Find where the given text appears and provide that cell's center as [X, Y] coordinate. 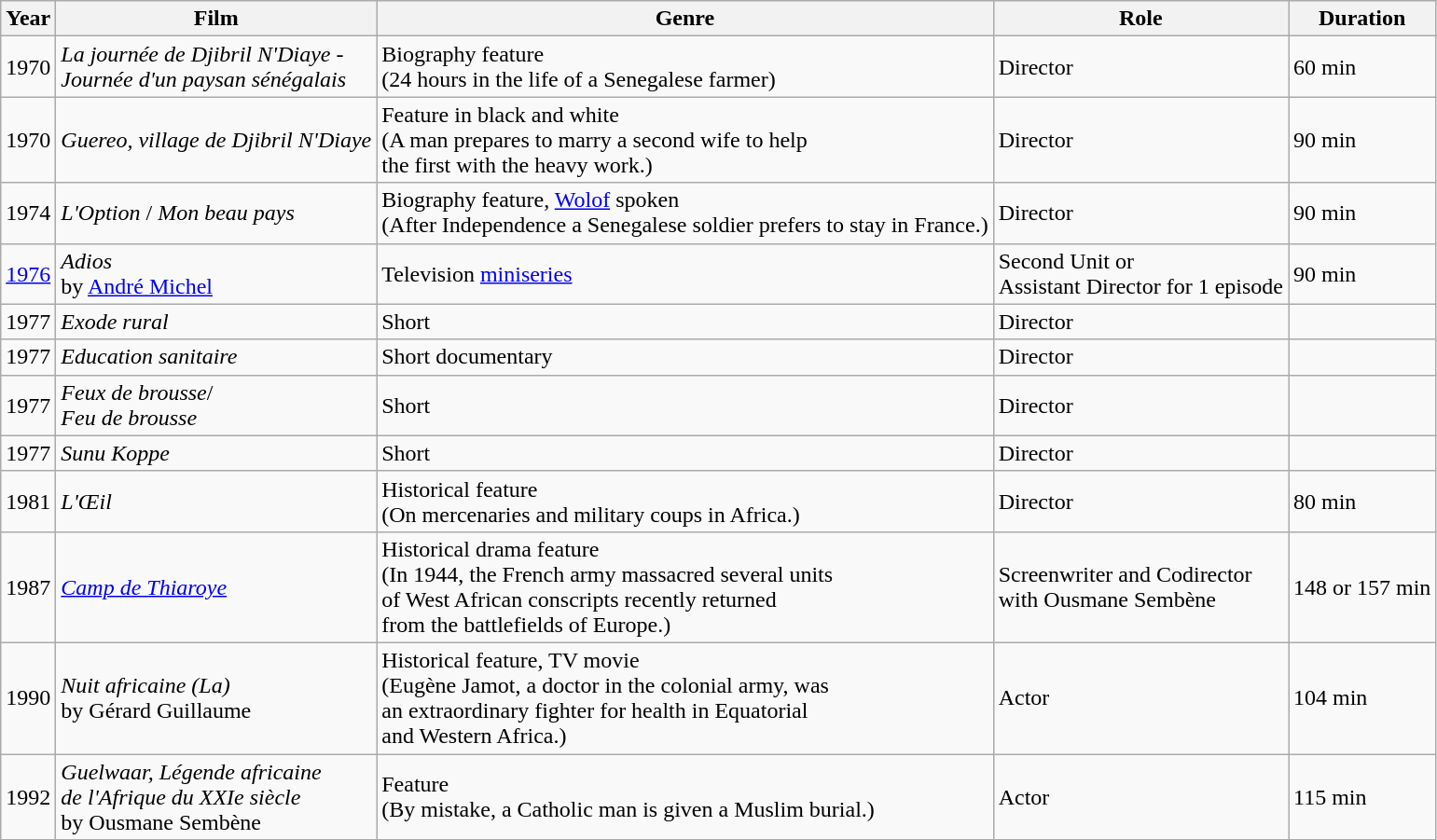
Guereo, village de Djibril N'Diaye [216, 140]
Television miniseries [684, 274]
1974 [28, 213]
Camp de Thiaroye [216, 587]
80 min [1362, 502]
Role [1140, 19]
Genre [684, 19]
Education sanitaire [216, 357]
L'Œil [216, 502]
Feux de brousse/Feu de brousse [216, 405]
Film [216, 19]
1981 [28, 502]
60 min [1362, 67]
Short documentary [684, 357]
Screenwriter and Codirectorwith Ousmane Sembène [1140, 587]
Biography feature, Wolof spoken(After Independence a Senegalese soldier prefers to stay in France.) [684, 213]
Historical feature(On mercenaries and military coups in Africa.) [684, 502]
148 or 157 min [1362, 587]
1976 [28, 274]
1990 [28, 697]
1987 [28, 587]
Nuit africaine (La)by Gérard Guillaume [216, 697]
La journée de Djibril N'Diaye -Journée d'un paysan sénégalais [216, 67]
Duration [1362, 19]
Feature in black and white(A man prepares to marry a second wife to helpthe first with the heavy work.) [684, 140]
L'Option / Mon beau pays [216, 213]
Historical feature, TV movie(Eugène Jamot, a doctor in the colonial army, wasan extraordinary fighter for health in Equatorialand Western Africa.) [684, 697]
Sunu Koppe [216, 453]
Biography feature(24 hours in the life of a Senegalese farmer) [684, 67]
Second Unit orAssistant Director for 1 episode [1140, 274]
104 min [1362, 697]
1992 [28, 796]
Exode rural [216, 322]
Year [28, 19]
Adiosby André Michel [216, 274]
Guelwaar, Légende africainede l'Afrique du XXIe siècleby Ousmane Sembène [216, 796]
115 min [1362, 796]
Feature(By mistake, a Catholic man is given a Muslim burial.) [684, 796]
